Pinpoint the cell where the given text exists, returning its (X, Y) midpoint coordinate. 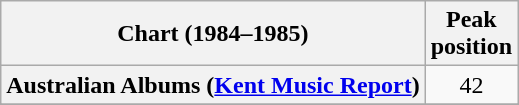
Chart (1984–1985) (213, 34)
42 (471, 85)
Peak position (471, 34)
Australian Albums (Kent Music Report) (213, 85)
